Provide the (X, Y) coordinate of the cell's center where the given text is located.  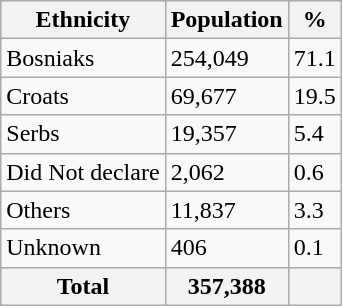
19.5 (314, 96)
5.4 (314, 134)
% (314, 20)
11,837 (226, 210)
3.3 (314, 210)
Croats (83, 96)
Unknown (83, 248)
Did Not declare (83, 172)
Others (83, 210)
0.1 (314, 248)
254,049 (226, 58)
0.6 (314, 172)
Ethnicity (83, 20)
Bosniaks (83, 58)
69,677 (226, 96)
19,357 (226, 134)
71.1 (314, 58)
Serbs (83, 134)
2,062 (226, 172)
406 (226, 248)
Population (226, 20)
Total (83, 286)
357,388 (226, 286)
